Output the (x, y) coordinate of the center of the cell containing the given text.  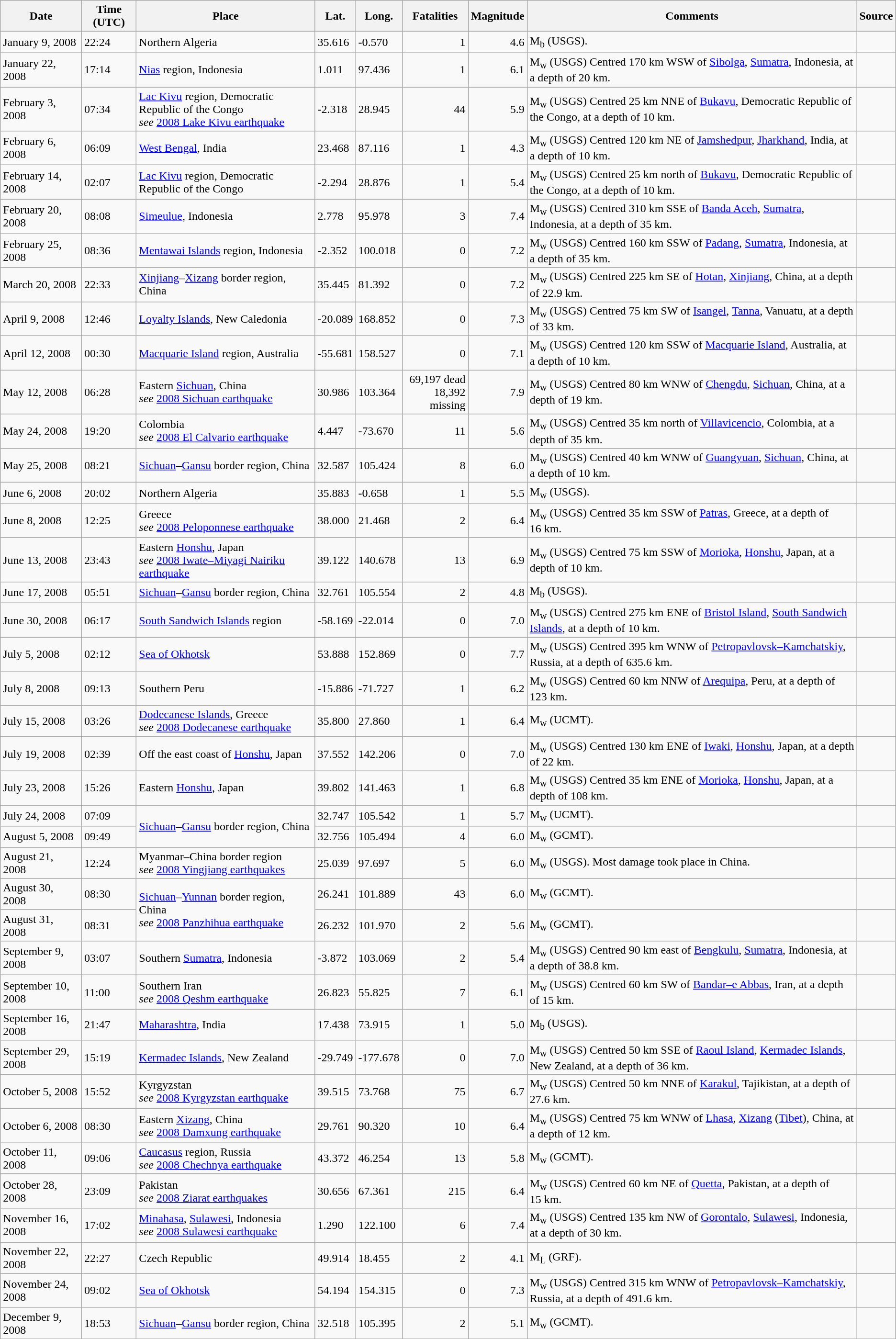
105.395 (379, 1323)
November 16, 2008 (41, 1226)
September 29, 2008 (41, 1057)
87.116 (379, 148)
21.468 (379, 521)
06:09 (109, 148)
Mw (USGS) Centred 40 km WNW of Guangyuan, Sichuan, China, at a depth of 10 km. (692, 465)
03:07 (109, 957)
Maharashtra, India (226, 1024)
5.7 (498, 816)
Mw (USGS) Centred 35 km ENE of Morioka, Honshu, Japan, at a depth of 108 km. (692, 788)
Nias region, Indonesia (226, 70)
Myanmar–China border region see 2008 Yingjiang earthquakes (226, 863)
-20.089 (335, 319)
-73.670 (379, 431)
43.372 (335, 1159)
95.978 (379, 216)
17:14 (109, 70)
Lat. (335, 16)
18:53 (109, 1323)
-71.727 (379, 688)
5.1 (498, 1323)
32.518 (335, 1323)
122.100 (379, 1226)
46.254 (379, 1159)
54.194 (335, 1291)
97.436 (379, 70)
Mw (USGS) Centred 60 km NNW of Arequipa, Peru, at a depth of 123 km. (692, 688)
July 15, 2008 (41, 721)
Mw (USGS) Centred 35 km SSW of Patras, Greece, at a depth of 16 km. (692, 521)
08:31 (109, 925)
June 8, 2008 (41, 521)
Macquarie Island region, Australia (226, 353)
Greece see 2008 Peloponnese earthquake (226, 521)
25.039 (335, 863)
141.463 (379, 788)
Fatalities (435, 16)
-2.352 (335, 251)
81.392 (379, 284)
Lac Kivu region, Democratic Republic of the Congo (226, 182)
Minahasa, Sulawesi, Indonesia see 2008 Sulawesi earthquake (226, 1226)
4.447 (335, 431)
23.468 (335, 148)
15:26 (109, 788)
02:07 (109, 182)
11 (435, 431)
Eastern Honshu, Japan (226, 788)
Mw (USGS) Centred 275 km ENE of Bristol Island, South Sandwich Islands, at a depth of 10 km. (692, 620)
12:24 (109, 863)
June 13, 2008 (41, 560)
02:39 (109, 754)
32.761 (335, 592)
May 12, 2008 (41, 392)
23:09 (109, 1191)
Eastern Honshu, Japan see 2008 Iwate–Miyagi Nairiku earthquake (226, 560)
5.5 (498, 493)
ML (GRF). (692, 1258)
Mentawai Islands region, Indonesia (226, 251)
Mw (USGS) Centred 50 km NNE of Karakul, Tajikistan, at a depth of 27.6 km. (692, 1091)
22:33 (109, 284)
35.616 (335, 42)
July 19, 2008 (41, 754)
06:17 (109, 620)
09:49 (109, 837)
October 28, 2008 (41, 1191)
Mw (USGS). Most damage took place in China. (692, 863)
-55.681 (335, 353)
February 14, 2008 (41, 182)
21:47 (109, 1024)
38.000 (335, 521)
17.438 (335, 1024)
10 (435, 1126)
11:00 (109, 992)
Dodecanese Islands, Greece see 2008 Dodecanese earthquake (226, 721)
18.455 (379, 1258)
Eastern Sichuan, China see 2008 Sichuan earthquake (226, 392)
09:13 (109, 688)
39.802 (335, 788)
100.018 (379, 251)
28.876 (379, 182)
7.1 (498, 353)
53.888 (335, 654)
02:12 (109, 654)
February 25, 2008 (41, 251)
168.852 (379, 319)
5.8 (498, 1159)
August 5, 2008 (41, 837)
January 22, 2008 (41, 70)
Mw (USGS) Centred 90 km east of Bengkulu, Sumatra, Indonesia, at a depth of 38.8 km. (692, 957)
90.320 (379, 1126)
Kyrgyzstan see 2008 Kyrgyzstan earthquake (226, 1091)
Kermadec Islands, New Zealand (226, 1057)
35.800 (335, 721)
-177.678 (379, 1057)
Off the east coast of Honshu, Japan (226, 754)
22:27 (109, 1258)
7 (435, 992)
12:46 (109, 319)
39.122 (335, 560)
09:06 (109, 1159)
-2.318 (335, 109)
Mw (USGS) Centred 25 km north of Bukavu, Democratic Republic of the Congo, at a depth of 10 km. (692, 182)
05:51 (109, 592)
140.678 (379, 560)
1.290 (335, 1226)
February 20, 2008 (41, 216)
Mw (USGS) Centred 35 km north of Villavicencio, Colombia, at a depth of 35 km. (692, 431)
Place (226, 16)
20:02 (109, 493)
April 9, 2008 (41, 319)
27.860 (379, 721)
103.069 (379, 957)
Eastern Xizang, China see 2008 Damxung earthquake (226, 1126)
-3.872 (335, 957)
3 (435, 216)
September 16, 2008 (41, 1024)
Lac Kivu region, Democratic Republic of the Congo see 2008 Lake Kivu earthquake (226, 109)
32.747 (335, 816)
West Bengal, India (226, 148)
Xinjiang–Xizang border region, China (226, 284)
26.232 (335, 925)
105.554 (379, 592)
08:21 (109, 465)
15:52 (109, 1091)
Colombia see 2008 El Calvario earthquake (226, 431)
Mw (USGS) Centred 25 km NNE of Bukavu, Democratic Republic of the Congo, at a depth of 10 km. (692, 109)
43 (435, 894)
June 17, 2008 (41, 592)
26.823 (335, 992)
37.552 (335, 754)
November 22, 2008 (41, 1258)
Long. (379, 16)
08:36 (109, 251)
Comments (692, 16)
5.0 (498, 1024)
2.778 (335, 216)
Magnitude (498, 16)
22:24 (109, 42)
17:02 (109, 1226)
Source (876, 16)
4 (435, 837)
55.825 (379, 992)
4.6 (498, 42)
08:08 (109, 216)
-15.886 (335, 688)
September 10, 2008 (41, 992)
South Sandwich Islands region (226, 620)
Mw (USGS) Centred 75 km SW of Isangel, Tanna, Vanuatu, at a depth of 33 km. (692, 319)
Mw (USGS) Centred 60 km NE of Quetta, Pakistan, at a depth of 15 km. (692, 1191)
154.315 (379, 1291)
49.914 (335, 1258)
July 8, 2008 (41, 688)
73.915 (379, 1024)
July 24, 2008 (41, 816)
Mw (USGS) Centred 170 km WSW of Sibolga, Sumatra, Indonesia, at a depth of 20 km. (692, 70)
Mw (USGS) Centred 395 km WNW of Petropavlovsk–Kamchatskiy, Russia, at a depth of 635.6 km. (692, 654)
-58.169 (335, 620)
August 21, 2008 (41, 863)
105.494 (379, 837)
105.424 (379, 465)
101.970 (379, 925)
April 12, 2008 (41, 353)
Date (41, 16)
Mw (USGS) Centred 120 km SSW of Macquarie Island, Australia, at a depth of 10 km. (692, 353)
158.527 (379, 353)
-0.658 (379, 493)
Mw (USGS) Centred 60 km SW of Bandar–e Abbas, Iran, at a depth of 15 km. (692, 992)
Southern Iran see 2008 Qeshm earthquake (226, 992)
May 25, 2008 (41, 465)
December 9, 2008 (41, 1323)
February 3, 2008 (41, 109)
Mw (USGS) Centred 130 km ENE of Iwaki, Honshu, Japan, at a depth of 22 km. (692, 754)
6.9 (498, 560)
19:20 (109, 431)
August 30, 2008 (41, 894)
00:30 (109, 353)
07:09 (109, 816)
67.361 (379, 1191)
75 (435, 1091)
06:28 (109, 392)
June 6, 2008 (41, 493)
142.206 (379, 754)
October 11, 2008 (41, 1159)
August 31, 2008 (41, 925)
-22.014 (379, 620)
October 6, 2008 (41, 1126)
Mw (USGS) Centred 120 km NE of Jamshedpur, Jharkhand, India, at a depth of 10 km. (692, 148)
32.756 (335, 837)
November 24, 2008 (41, 1291)
103.364 (379, 392)
26.241 (335, 894)
30.986 (335, 392)
Mw (USGS) Centred 135 km NW of Gorontalo, Sulawesi, Indonesia, at a depth of 30 km. (692, 1226)
6.2 (498, 688)
44 (435, 109)
Simeulue, Indonesia (226, 216)
March 20, 2008 (41, 284)
Pakistan see 2008 Ziarat earthquakes (226, 1191)
January 9, 2008 (41, 42)
Mw (USGS) Centred 75 km SSW of Morioka, Honshu, Japan, at a depth of 10 km. (692, 560)
215 (435, 1191)
8 (435, 465)
4.3 (498, 148)
6 (435, 1226)
15:19 (109, 1057)
Mw (USGS) Centred 225 km SE of Hotan, Xinjiang, China, at a depth of 22.9 km. (692, 284)
09:02 (109, 1291)
-0.570 (379, 42)
February 6, 2008 (41, 148)
June 30, 2008 (41, 620)
35.445 (335, 284)
28.945 (379, 109)
4.8 (498, 592)
03:26 (109, 721)
101.889 (379, 894)
-29.749 (335, 1057)
July 5, 2008 (41, 654)
35.883 (335, 493)
Mw (USGS) Centred 80 km WNW of Chengdu, Sichuan, China, at a depth of 19 km. (692, 392)
October 5, 2008 (41, 1091)
5.9 (498, 109)
32.587 (335, 465)
1.011 (335, 70)
73.768 (379, 1091)
Czech Republic (226, 1258)
Caucasus region, Russia see 2008 Chechnya earthquake (226, 1159)
6.7 (498, 1091)
Mw (USGS) Centred 315 km WNW of Petropavlovsk–Kamchatskiy, Russia, at a depth of 491.6 km. (692, 1291)
12:25 (109, 521)
7.7 (498, 654)
105.542 (379, 816)
39.515 (335, 1091)
30.656 (335, 1191)
07:34 (109, 109)
Sichuan–Yunnan border region, Chinasee 2008 Panzhihua earthquake (226, 910)
4.1 (498, 1258)
Time (UTC) (109, 16)
152.869 (379, 654)
97.697 (379, 863)
Mw (USGS) Centred 310 km SSE of Banda Aceh, Sumatra, Indonesia, at a depth of 35 km. (692, 216)
Loyalty Islands, New Caledonia (226, 319)
Mw (USGS) Centred 160 km SSW of Padang, Sumatra, Indonesia, at a depth of 35 km. (692, 251)
29.761 (335, 1126)
Southern Peru (226, 688)
Mw (USGS) Centred 75 km WNW of Lhasa, Xizang (Tibet), China, at a depth of 12 km. (692, 1126)
23:43 (109, 560)
69,197 dead 18,392 missing (435, 392)
July 23, 2008 (41, 788)
-2.294 (335, 182)
5 (435, 863)
Southern Sumatra, Indonesia (226, 957)
Mw (USGS) Centred 50 km SSE of Raoul Island, Kermadec Islands, New Zealand, at a depth of 36 km. (692, 1057)
Mw (USGS). (692, 493)
September 9, 2008 (41, 957)
May 24, 2008 (41, 431)
6.8 (498, 788)
7.9 (498, 392)
